Return the [x, y] coordinate for the center point of the cell that contains the specified text.  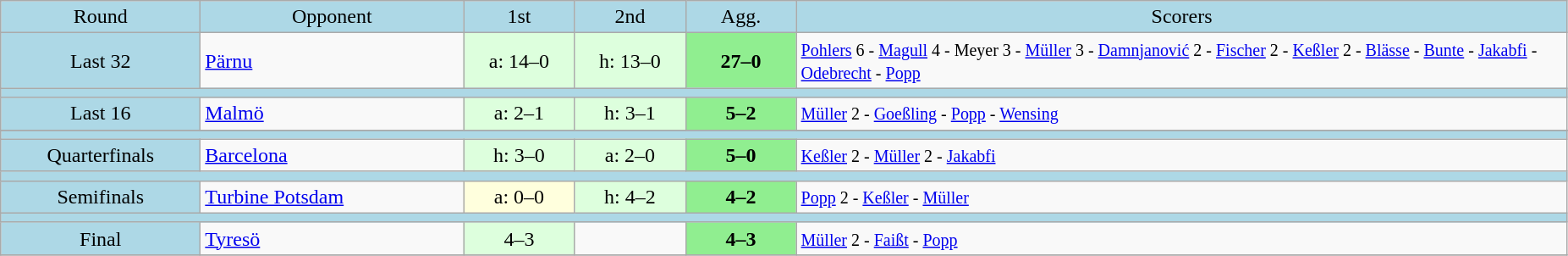
Müller 2 - Goeßling - Popp - Wensing [1181, 114]
Opponent [332, 17]
Keßler 2 - Müller 2 - Jakabfi [1181, 155]
Pärnu [332, 61]
h: 13–0 [630, 61]
27–0 [741, 61]
h: 3–1 [630, 114]
Last 32 [101, 61]
Müller 2 - Faißt - Popp [1181, 238]
Round [101, 17]
Final [101, 238]
Tyresö [332, 238]
4–2 [741, 197]
h: 4–2 [630, 197]
a: 2–0 [630, 155]
5–2 [741, 114]
5–0 [741, 155]
a: 2–1 [520, 114]
Barcelona [332, 155]
Malmö [332, 114]
Semifinals [101, 197]
Turbine Potsdam [332, 197]
Quarterfinals [101, 155]
a: 14–0 [520, 61]
1st [520, 17]
Pohlers 6 - Magull 4 - Meyer 3 - Müller 3 - Damnjanović 2 - Fischer 2 - Keßler 2 - Blässe - Bunte - Jakabfi - Odebrecht - Popp [1181, 61]
Last 16 [101, 114]
a: 0–0 [520, 197]
Popp 2 - Keßler - Müller [1181, 197]
2nd [630, 17]
Scorers [1181, 17]
h: 3–0 [520, 155]
Agg. [741, 17]
